Identify which cell holds the provided text, then report its [X, Y] central coordinate. 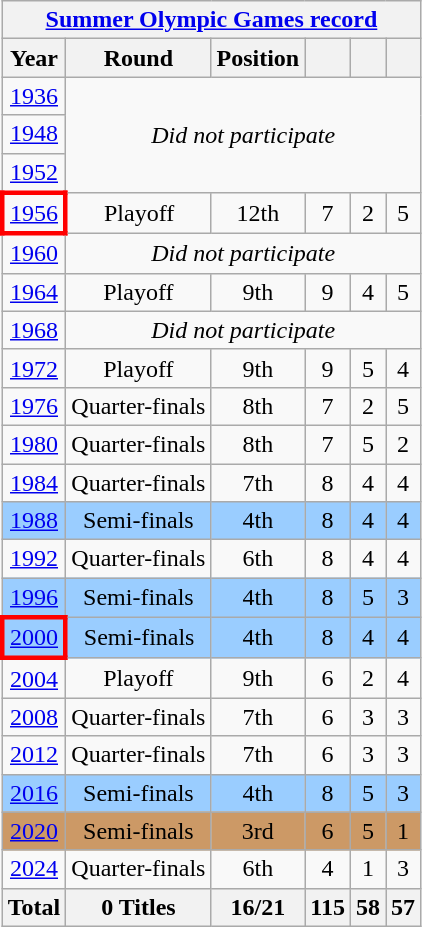
1996 [34, 598]
16/21 [258, 907]
1968 [34, 330]
3rd [258, 831]
2004 [34, 678]
57 [404, 907]
2000 [34, 638]
1960 [34, 254]
12th [258, 214]
1948 [34, 134]
1992 [34, 559]
1956 [34, 214]
1988 [34, 521]
1976 [34, 406]
Round [138, 58]
Position [258, 58]
2020 [34, 831]
1984 [34, 483]
2008 [34, 717]
2024 [34, 869]
Summer Olympic Games record [211, 20]
1972 [34, 368]
0 Titles [138, 907]
1936 [34, 96]
1964 [34, 292]
Total [34, 907]
1980 [34, 444]
2012 [34, 755]
1952 [34, 173]
58 [368, 907]
2016 [34, 793]
115 [328, 907]
Year [34, 58]
